Determine the (x, y) coordinate at the center of the cell enclosing the given text.  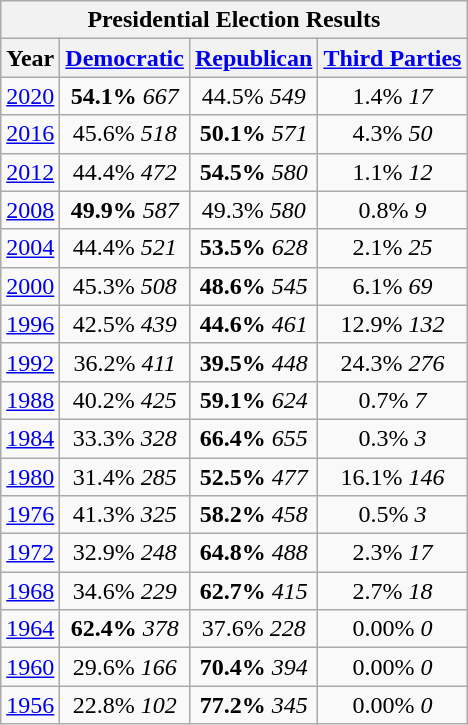
37.6% 228 (253, 629)
1956 (30, 705)
48.6% 545 (253, 286)
39.5% 448 (253, 362)
54.1% 667 (125, 96)
70.4% 394 (253, 667)
77.2% 345 (253, 705)
Third Parties (392, 58)
0.3% 3 (392, 438)
58.2% 458 (253, 515)
2.3% 17 (392, 553)
50.1% 571 (253, 134)
49.9% 587 (125, 210)
33.3% 328 (125, 438)
2008 (30, 210)
Republican (253, 58)
0.8% 9 (392, 210)
45.3% 508 (125, 286)
29.6% 166 (125, 667)
42.5% 439 (125, 324)
36.2% 411 (125, 362)
59.1% 624 (253, 400)
2.1% 25 (392, 248)
6.1% 69 (392, 286)
1984 (30, 438)
31.4% 285 (125, 477)
44.6% 461 (253, 324)
1972 (30, 553)
4.3% 50 (392, 134)
24.3% 276 (392, 362)
1992 (30, 362)
1.1% 12 (392, 172)
2.7% 18 (392, 591)
22.8% 102 (125, 705)
40.2% 425 (125, 400)
0.5% 3 (392, 515)
0.7% 7 (392, 400)
Year (30, 58)
1996 (30, 324)
62.4% 378 (125, 629)
2012 (30, 172)
45.6% 518 (125, 134)
1960 (30, 667)
1.4% 17 (392, 96)
2020 (30, 96)
Democratic (125, 58)
12.9% 132 (392, 324)
53.5% 628 (253, 248)
1988 (30, 400)
32.9% 248 (125, 553)
2016 (30, 134)
66.4% 655 (253, 438)
64.8% 488 (253, 553)
1976 (30, 515)
2004 (30, 248)
54.5% 580 (253, 172)
62.7% 415 (253, 591)
1968 (30, 591)
44.4% 521 (125, 248)
49.3% 580 (253, 210)
41.3% 325 (125, 515)
2000 (30, 286)
52.5% 477 (253, 477)
1964 (30, 629)
34.6% 229 (125, 591)
16.1% 146 (392, 477)
44.5% 549 (253, 96)
1980 (30, 477)
44.4% 472 (125, 172)
Presidential Election Results (234, 20)
